Identify which cell holds the provided text, then report its [X, Y] central coordinate. 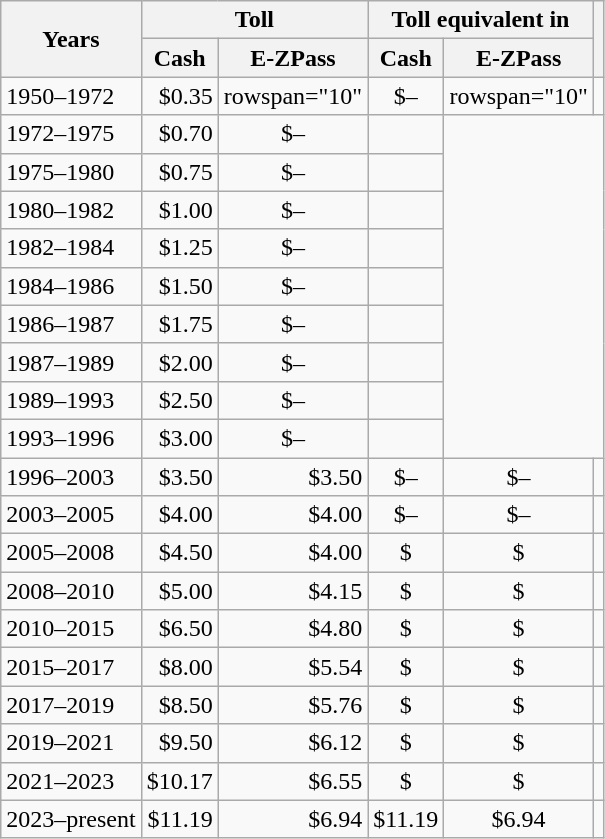
1993–1996 [71, 438]
$9.50 [180, 743]
2017–2019 [71, 705]
2019–2021 [71, 743]
$0.35 [180, 96]
$4.15 [293, 591]
$0.70 [180, 134]
2003–2005 [71, 515]
$6.50 [180, 629]
$3.00 [180, 438]
1984–1986 [71, 286]
$8.00 [180, 667]
2021–2023 [71, 781]
2005–2008 [71, 553]
2008–2010 [71, 591]
$10.17 [180, 781]
$2.50 [180, 400]
$5.00 [180, 591]
$1.50 [180, 286]
1986–1987 [71, 324]
Years [71, 39]
1950–1972 [71, 96]
$4.80 [293, 629]
2015–2017 [71, 667]
$6.12 [293, 743]
$1.25 [180, 248]
$4.50 [180, 553]
2023–present [71, 819]
$1.75 [180, 324]
Toll [254, 20]
$0.75 [180, 172]
$8.50 [180, 705]
$6.55 [293, 781]
2010–2015 [71, 629]
$1.00 [180, 210]
1980–1982 [71, 210]
$5.76 [293, 705]
1972–1975 [71, 134]
$5.54 [293, 667]
1987–1989 [71, 362]
1982–1984 [71, 248]
$2.00 [180, 362]
Toll equivalent in [481, 20]
1996–2003 [71, 477]
1989–1993 [71, 400]
1975–1980 [71, 172]
